Determine the [X, Y] coordinate at the center of the cell enclosing the given text.  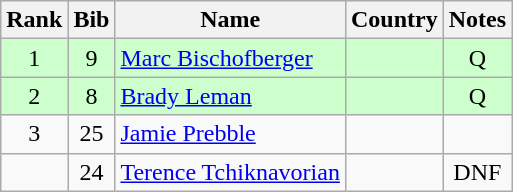
Brady Leman [230, 96]
3 [34, 134]
8 [92, 96]
Terence Tchiknavorian [230, 172]
25 [92, 134]
Marc Bischofberger [230, 58]
Country [394, 20]
Rank [34, 20]
Notes [477, 20]
Bib [92, 20]
2 [34, 96]
DNF [477, 172]
Name [230, 20]
9 [92, 58]
Jamie Prebble [230, 134]
1 [34, 58]
24 [92, 172]
